Find where the given text appears and provide that cell's center as [X, Y] coordinate. 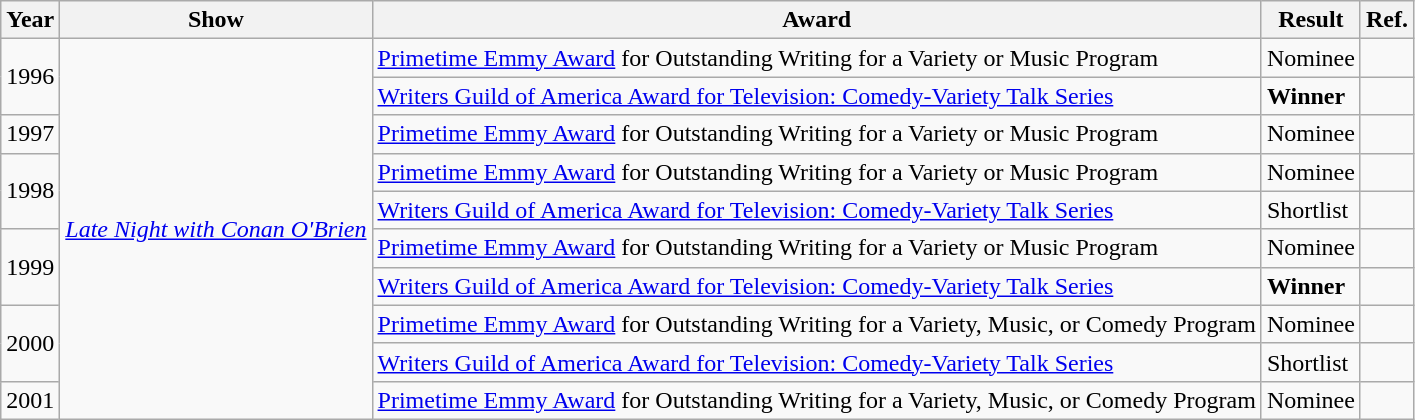
1998 [30, 191]
1996 [30, 77]
Award [816, 20]
1997 [30, 134]
Result [1310, 20]
Show [216, 20]
Late Night with Conan O'Brien [216, 230]
Ref. [1386, 20]
1999 [30, 267]
2001 [30, 400]
Year [30, 20]
2000 [30, 343]
